Pinpoint the cell where the given text exists, returning its (X, Y) midpoint coordinate. 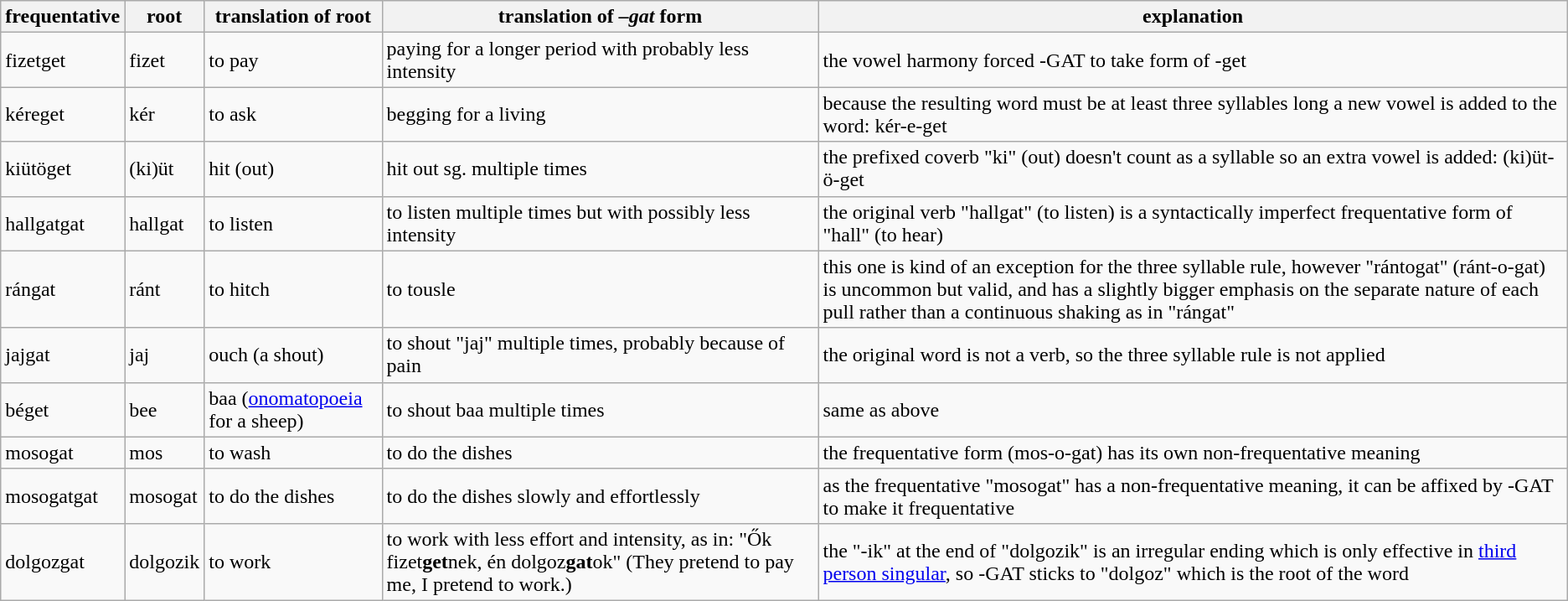
because the resulting word must be at least three syllables long a new vowel is added to the word: kér-e-get (1193, 114)
baa (onomatopoeia for a sheep) (293, 409)
to work with less effort and intensity, as in: "Ők fizetgetnek, én dolgozgatok" (They pretend to pay me, I pretend to work.) (600, 562)
fizet (164, 60)
(ki)üt (164, 169)
kéreget (63, 114)
hit out sg. multiple times (600, 169)
to wash (293, 453)
to work (293, 562)
kiütöget (63, 169)
same as above (1193, 409)
to shout baa multiple times (600, 409)
kér (164, 114)
paying for a longer period with probably less intensity (600, 60)
to tousle (600, 289)
the frequentative form (mos-o-gat) has its own non-frequentative meaning (1193, 453)
dolgozik (164, 562)
hallgatgat (63, 223)
jajgat (63, 355)
mosogatgat (63, 496)
hit (out) (293, 169)
to do the dishes slowly and effortlessly (600, 496)
the vowel harmony forced -GAT to take form of -get (1193, 60)
explanation (1193, 17)
ouch (a shout) (293, 355)
begging for a living (600, 114)
to listen (293, 223)
ránt (164, 289)
béget (63, 409)
as the frequentative "mosogat" has a non-frequentative meaning, it can be affixed by -GAT to make it frequentative (1193, 496)
root (164, 17)
mos (164, 453)
the original verb "hallgat" (to listen) is a syntactically imperfect frequentative form of "hall" (to hear) (1193, 223)
dolgozgat (63, 562)
hallgat (164, 223)
the prefixed coverb "ki" (out) doesn't count as a syllable so an extra vowel is added: (ki)üt-ö-get (1193, 169)
rángat (63, 289)
fizetget (63, 60)
to hitch (293, 289)
the original word is not a verb, so the three syllable rule is not applied (1193, 355)
translation of root (293, 17)
to listen multiple times but with possibly less intensity (600, 223)
jaj (164, 355)
to shout "jaj" multiple times, probably because of pain (600, 355)
to ask (293, 114)
to pay (293, 60)
frequentative (63, 17)
translation of –gat form (600, 17)
bee (164, 409)
